Return [x, y] of the center of cell containing provided text 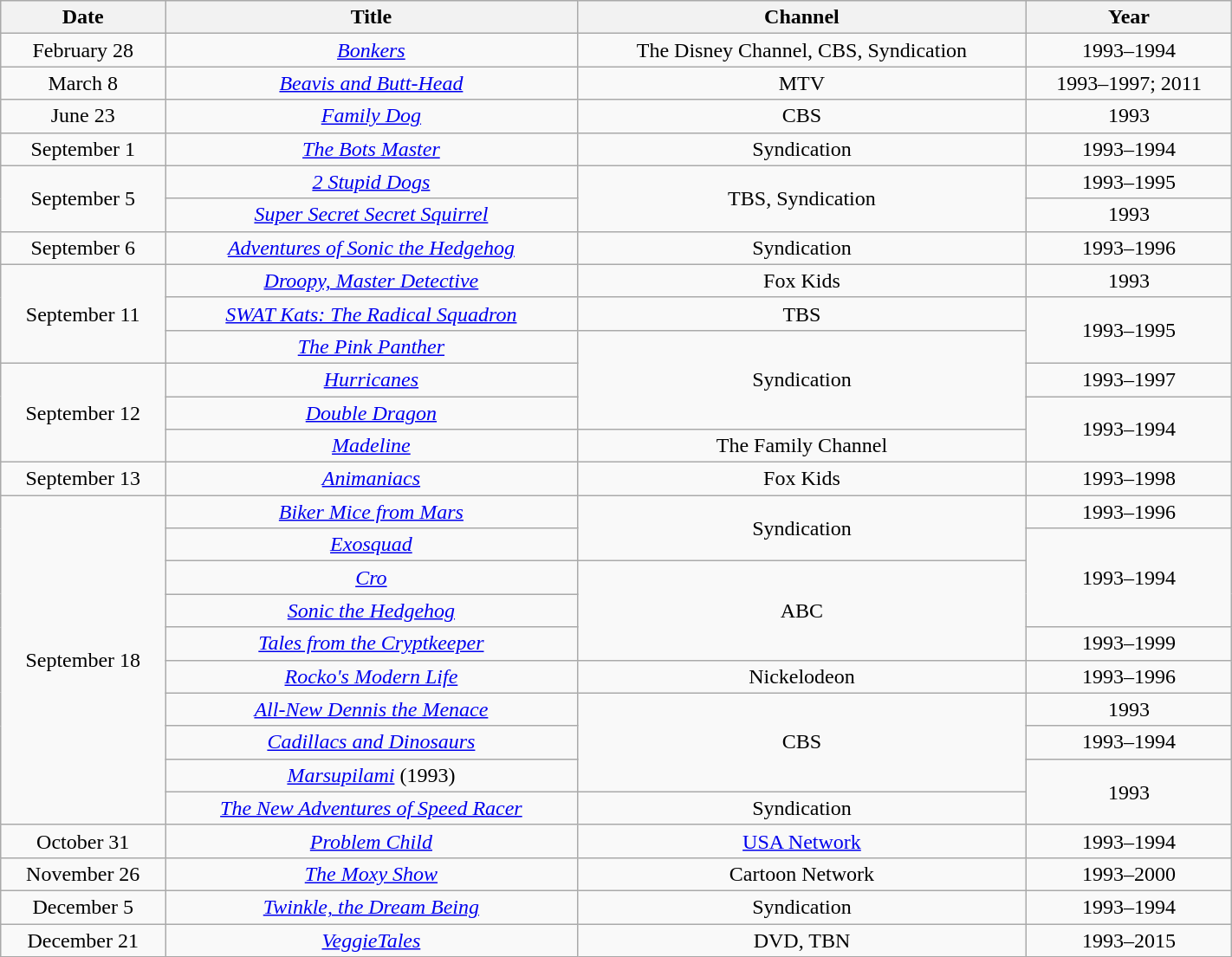
1993–1997 [1129, 379]
Cadillacs and Dinosaurs [371, 742]
The Family Channel [802, 446]
TBS, Syndication [802, 198]
September 6 [83, 248]
SWAT Kats: The Radical Squadron [371, 314]
Problem Child [371, 841]
Bonkers [371, 50]
Twinkle, the Dream Being [371, 907]
The Bots Master [371, 149]
Beavis and Butt-Head [371, 83]
Channel [802, 17]
Hurricanes [371, 379]
June 23 [83, 116]
2 Stupid Dogs [371, 182]
September 1 [83, 149]
September 5 [83, 198]
Rocko's Modern Life [371, 676]
December 5 [83, 907]
Madeline [371, 446]
Cro [371, 578]
DVD, TBN [802, 940]
Cartoon Network [802, 874]
September 13 [83, 479]
The Moxy Show [371, 874]
The New Adventures of Speed Racer [371, 808]
Adventures of Sonic the Hedgehog [371, 248]
September 18 [83, 660]
Exosquad [371, 545]
1993–2015 [1129, 940]
Super Secret Secret Squirrel [371, 215]
ABC [802, 611]
March 8 [83, 83]
1993–1999 [1129, 643]
1993–2000 [1129, 874]
February 28 [83, 50]
Year [1129, 17]
USA Network [802, 841]
Double Dragon [371, 413]
October 31 [83, 841]
December 21 [83, 940]
Droopy, Master Detective [371, 281]
MTV [802, 83]
1993–1998 [1129, 479]
TBS [802, 314]
The Disney Channel, CBS, Syndication [802, 50]
VeggieTales [371, 940]
Animaniacs [371, 479]
Title [371, 17]
Sonic the Hedgehog [371, 611]
Family Dog [371, 116]
September 11 [83, 314]
Tales from the Cryptkeeper [371, 643]
November 26 [83, 874]
The Pink Panther [371, 346]
All-New Dennis the Menace [371, 709]
Nickelodeon [802, 676]
1993–1997; 2011 [1129, 83]
Date [83, 17]
Marsupilami (1993) [371, 775]
Biker Mice from Mars [371, 512]
September 12 [83, 412]
